Identify which cell holds the provided text, then report its (x, y) central coordinate. 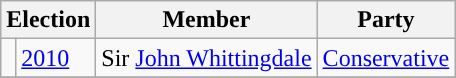
Party (386, 20)
Election (48, 20)
Conservative (386, 58)
Member (206, 20)
2010 (56, 58)
Sir John Whittingdale (206, 58)
